Find where the given text appears and provide that cell's center as [x, y] coordinate. 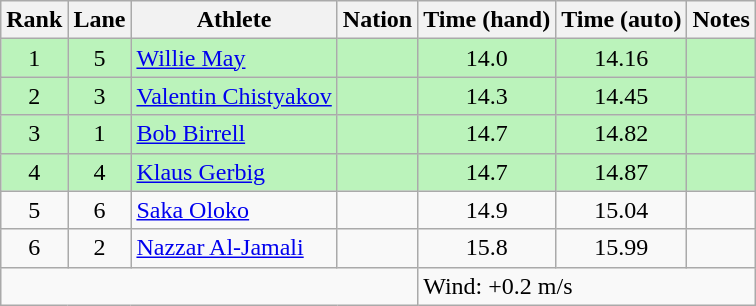
Saka Oloko [234, 210]
14.9 [487, 210]
Lane [100, 20]
Notes [721, 20]
Klaus Gerbig [234, 172]
Nazzar Al-Jamali [234, 248]
14.16 [622, 58]
Bob Birrell [234, 134]
Nation [377, 20]
15.99 [622, 248]
15.8 [487, 248]
Valentin Chistyakov [234, 96]
14.82 [622, 134]
14.45 [622, 96]
Time (auto) [622, 20]
15.04 [622, 210]
14.87 [622, 172]
Time (hand) [487, 20]
Wind: +0.2 m/s [587, 286]
14.0 [487, 58]
Willie May [234, 58]
Rank [34, 20]
Athlete [234, 20]
14.3 [487, 96]
